Find where the given text appears and provide that cell's center as (X, Y) coordinate. 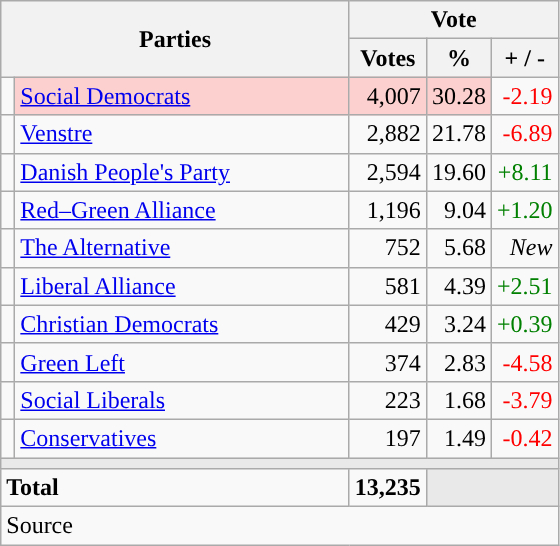
2,594 (388, 172)
+ / - (524, 58)
The Alternative (182, 248)
1.49 (458, 438)
Vote (454, 20)
-4.58 (524, 362)
-2.19 (524, 96)
Source (280, 526)
3.24 (458, 324)
Christian Democrats (182, 324)
2,882 (388, 134)
2.83 (458, 362)
30.28 (458, 96)
% (458, 58)
-3.79 (524, 400)
1.68 (458, 400)
+2.51 (524, 286)
Parties (176, 39)
+1.20 (524, 210)
-0.42 (524, 438)
Green Left (182, 362)
197 (388, 438)
581 (388, 286)
Social Democrats (182, 96)
429 (388, 324)
21.78 (458, 134)
374 (388, 362)
Social Liberals (182, 400)
13,235 (388, 488)
Venstre (182, 134)
Total (176, 488)
Conservatives (182, 438)
1,196 (388, 210)
Liberal Alliance (182, 286)
+0.39 (524, 324)
Votes (388, 58)
19.60 (458, 172)
4.39 (458, 286)
5.68 (458, 248)
+8.11 (524, 172)
-6.89 (524, 134)
752 (388, 248)
Red–Green Alliance (182, 210)
Danish People's Party (182, 172)
New (524, 248)
223 (388, 400)
4,007 (388, 96)
9.04 (458, 210)
